Pinpoint the cell where the given text exists, returning its (x, y) midpoint coordinate. 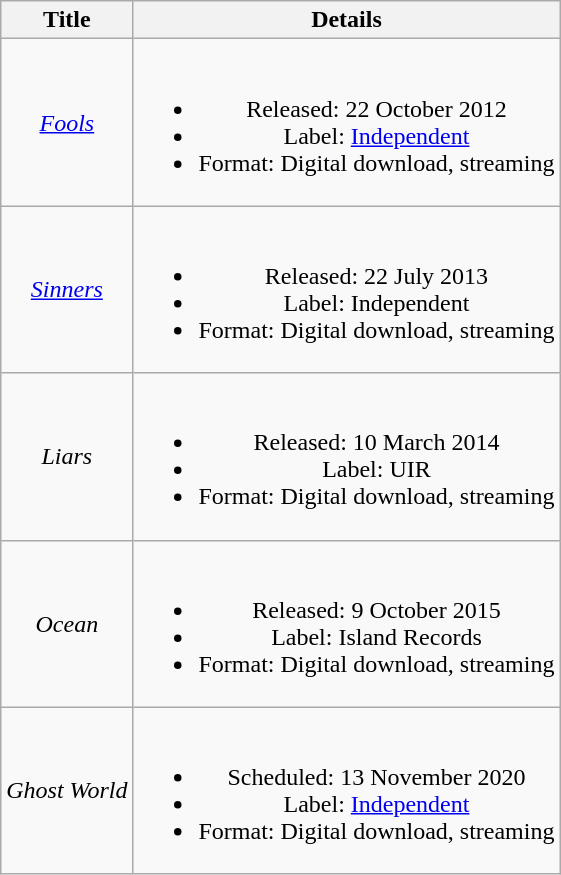
Ocean (67, 624)
Released: 10 March 2014Label: UIRFormat: Digital download, streaming (346, 456)
Released: 22 October 2012Label: IndependentFormat: Digital download, streaming (346, 122)
Fools (67, 122)
Released: 9 October 2015Label: Island RecordsFormat: Digital download, streaming (346, 624)
Sinners (67, 290)
Released: 22 July 2013Label: IndependentFormat: Digital download, streaming (346, 290)
Liars (67, 456)
Details (346, 20)
Ghost World (67, 790)
Scheduled: 13 November 2020Label: IndependentFormat: Digital download, streaming (346, 790)
Title (67, 20)
